Locate the cell with the specified text and output its [X, Y] center coordinate. 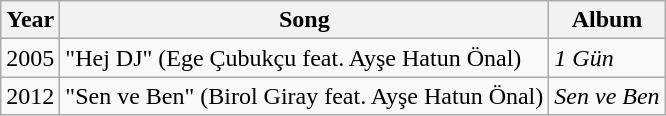
Year [30, 20]
2005 [30, 58]
1 Gün [607, 58]
"Hej DJ" (Ege Çubukçu feat. Ayşe Hatun Önal) [304, 58]
Song [304, 20]
Sen ve Ben [607, 96]
2012 [30, 96]
"Sen ve Ben" (Birol Giray feat. Ayşe Hatun Önal) [304, 96]
Album [607, 20]
